Extract the [x, y] coordinate from the center of the cell holding the provided text.  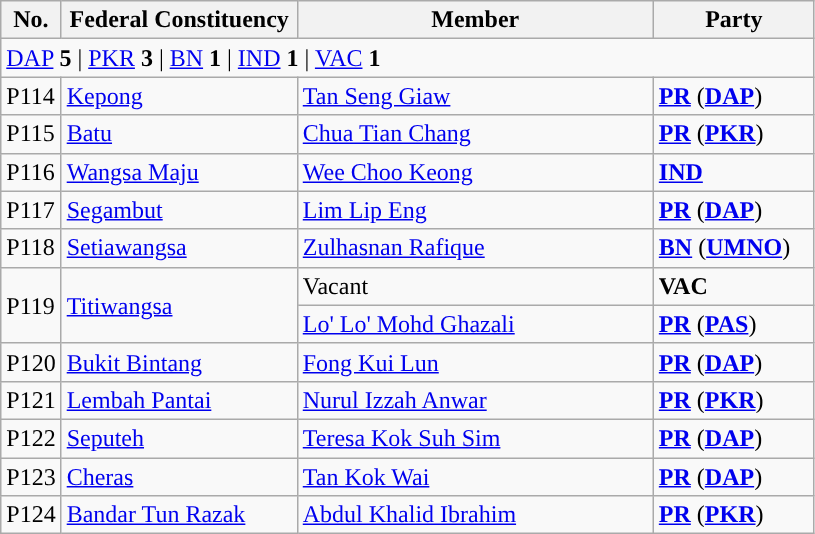
P123 [31, 477]
P118 [31, 248]
Member [475, 20]
IND [734, 172]
Bukit Bintang [179, 362]
Teresa Kok Suh Sim [475, 438]
P114 [31, 96]
Wee Choo Keong [475, 172]
P116 [31, 172]
P124 [31, 515]
Bandar Tun Razak [179, 515]
Wangsa Maju [179, 172]
P117 [31, 210]
Setiawangsa [179, 248]
P119 [31, 305]
Party [734, 20]
Titiwangsa [179, 305]
Tan Kok Wai [475, 477]
Federal Constituency [179, 20]
Segambut [179, 210]
Chua Tian Chang [475, 134]
PR (PAS) [734, 324]
VAC [734, 286]
Lo' Lo' Mohd Ghazali [475, 324]
Lembah Pantai [179, 400]
P122 [31, 438]
Tan Seng Giaw [475, 96]
Lim Lip Eng [475, 210]
BN (UMNO) [734, 248]
Seputeh [179, 438]
Kepong [179, 96]
Zulhasnan Rafique [475, 248]
Fong Kui Lun [475, 362]
Batu [179, 134]
Vacant [475, 286]
Abdul Khalid Ibrahim [475, 515]
P115 [31, 134]
Nurul Izzah Anwar [475, 400]
P121 [31, 400]
Cheras [179, 477]
DAP 5 | PKR 3 | BN 1 | IND 1 | VAC 1 [408, 58]
No. [31, 20]
P120 [31, 362]
